Find where the given text appears and provide that cell's center as [X, Y] coordinate. 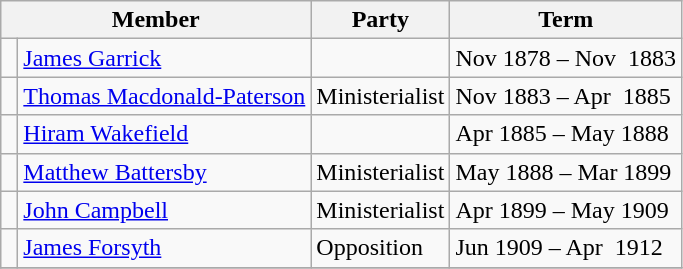
Thomas Macdonald-Paterson [164, 96]
Matthew Battersby [164, 172]
Jun 1909 – Apr 1912 [566, 248]
Hiram Wakefield [164, 134]
Opposition [380, 248]
May 1888 – Mar 1899 [566, 172]
James Forsyth [164, 248]
Term [566, 20]
Nov 1878 – Nov 1883 [566, 58]
John Campbell [164, 210]
Member [156, 20]
James Garrick [164, 58]
Apr 1899 – May 1909 [566, 210]
Nov 1883 – Apr 1885 [566, 96]
Apr 1885 – May 1888 [566, 134]
Party [380, 20]
